Pinpoint the cell where the given text exists, returning its [X, Y] midpoint coordinate. 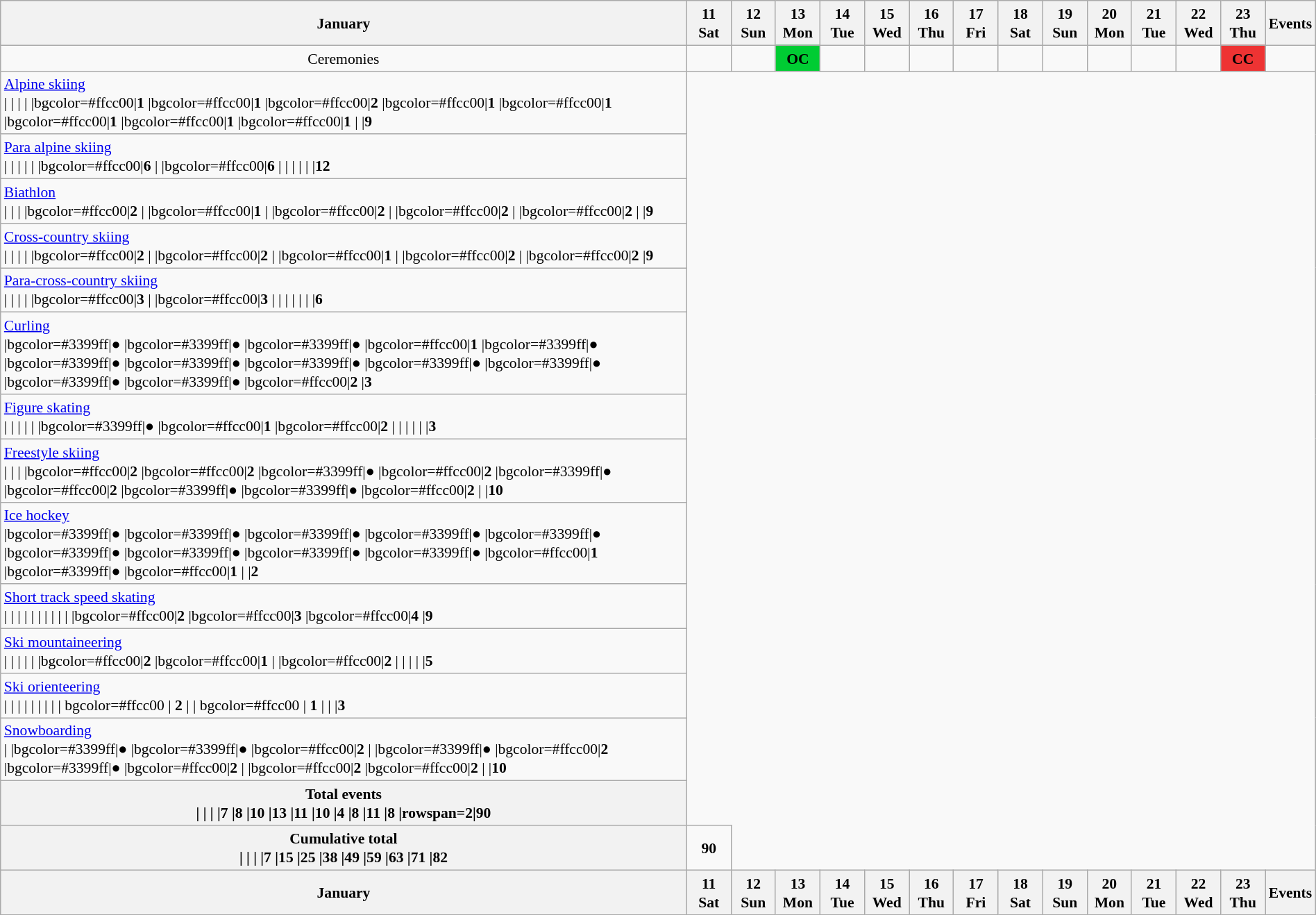
CC [1243, 58]
Cross-country skiing| | | | |bgcolor=#ffcc00|2 | |bgcolor=#ffcc00|2 | |bgcolor=#ffcc00|1 | |bgcolor=#ffcc00|2 | |bgcolor=#ffcc00|2 |9 [344, 245]
Ski mountaineering| | | | | |bgcolor=#ffcc00|2 |bgcolor=#ffcc00|1 | |bgcolor=#ffcc00|2 | | | | |5 [344, 650]
Total events| | | |7 |8 |10 |13 |11 |10 |4 |8 |11 |8 |rowspan=2|90 [344, 803]
Para alpine skiing| | | | | |bgcolor=#ffcc00|6 | |bgcolor=#ffcc00|6 | | | | | |12 [344, 156]
Figure skating| | | | | |bgcolor=#3399ff|● |bgcolor=#ffcc00|1 |bgcolor=#ffcc00|2 | | | | | |3 [344, 417]
Ski orienteering| | | | | | | | | bgcolor=#ffcc00 | 2 | | bgcolor=#ffcc00 | 1 | | |3 [344, 695]
OC [798, 58]
Ceremonies [344, 58]
90 [709, 848]
Biathlon| | | |bgcolor=#ffcc00|2 | |bgcolor=#ffcc00|1 | |bgcolor=#ffcc00|2 | |bgcolor=#ffcc00|2 | |bgcolor=#ffcc00|2 | |9 [344, 201]
Para-cross-country skiing| | | | |bgcolor=#ffcc00|3 | |bgcolor=#ffcc00|3 | | | | | | |6 [344, 290]
Short track speed skating| | | | | | | | | | |bgcolor=#ffcc00|2 |bgcolor=#ffcc00|3 |bgcolor=#ffcc00|4 |9 [344, 606]
Cumulative total| | | |7 |15 |25 |38 |49 |59 |63 |71 |82 [344, 848]
